Search for the cell housing the specified text and yield its (x, y) center coordinate. 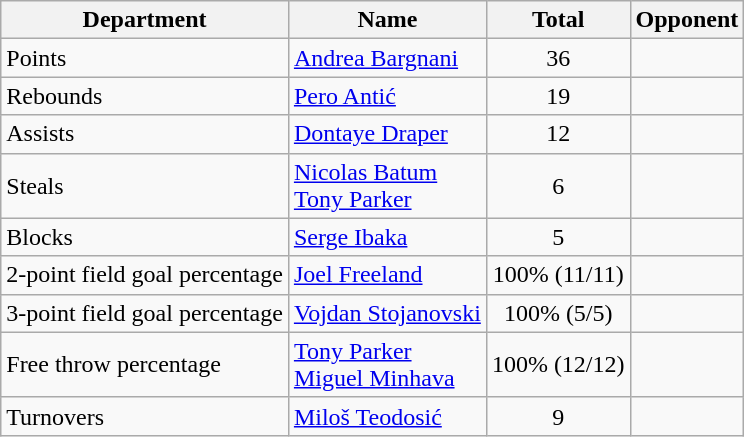
Points (145, 58)
Assists (145, 134)
Andrea Bargnani (387, 58)
Free throw percentage (145, 364)
Blocks (145, 237)
Miloš Teodosić (387, 416)
36 (558, 58)
5 (558, 237)
Pero Antić (387, 96)
Serge Ibaka (387, 237)
2-point field goal percentage (145, 275)
Tony Parker Miguel Minhava (387, 364)
100% (12/12) (558, 364)
12 (558, 134)
100% (5/5) (558, 313)
6 (558, 186)
Vojdan Stojanovski (387, 313)
100% (11/11) (558, 275)
Nicolas Batum Tony Parker (387, 186)
19 (558, 96)
Rebounds (145, 96)
Name (387, 20)
Dontaye Draper (387, 134)
Steals (145, 186)
Turnovers (145, 416)
9 (558, 416)
Total (558, 20)
Department (145, 20)
Joel Freeland (387, 275)
Opponent (687, 20)
3-point field goal percentage (145, 313)
